Extract the (x, y) coordinate from the center of the cell holding the provided text.  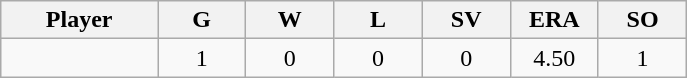
ERA (554, 20)
SO (642, 20)
Player (80, 20)
W (290, 20)
L (378, 20)
G (202, 20)
4.50 (554, 58)
SV (466, 20)
